Find where the given text appears and provide that cell's center as (X, Y) coordinate. 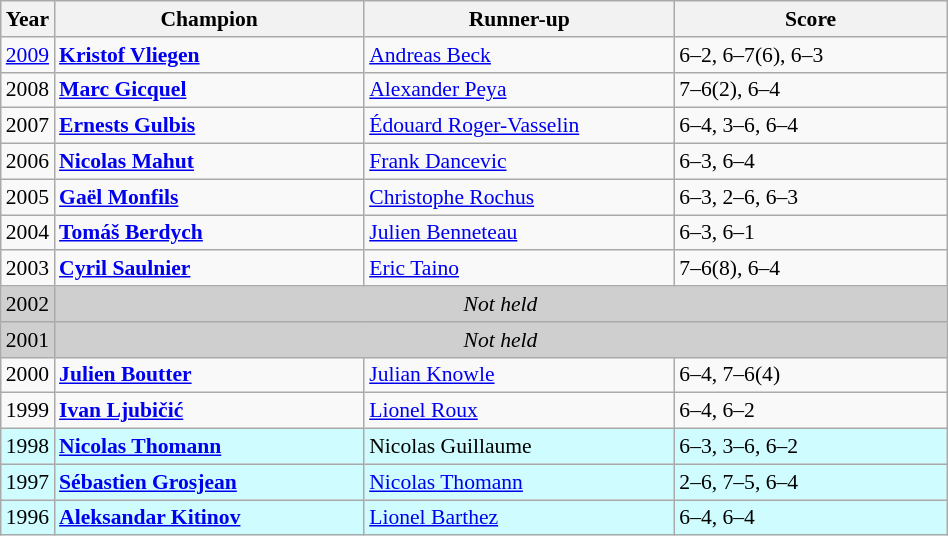
1998 (28, 447)
6–4, 6–2 (810, 411)
Kristof Vliegen (209, 55)
2002 (28, 304)
Year (28, 19)
6–4, 3–6, 6–4 (810, 126)
Andreas Beck (519, 55)
6–3, 2–6, 6–3 (810, 197)
1997 (28, 482)
Cyril Saulnier (209, 269)
2001 (28, 340)
Champion (209, 19)
Sébastien Grosjean (209, 482)
Lionel Barthez (519, 518)
Julien Benneteau (519, 233)
6–4, 6–4 (810, 518)
2004 (28, 233)
6–3, 6–1 (810, 233)
Gaël Monfils (209, 197)
Frank Dancevic (519, 162)
Ernests Gulbis (209, 126)
Runner-up (519, 19)
1999 (28, 411)
7–6(2), 6–4 (810, 90)
Julien Boutter (209, 375)
Marc Gicquel (209, 90)
2005 (28, 197)
1996 (28, 518)
2003 (28, 269)
2007 (28, 126)
Score (810, 19)
2008 (28, 90)
Alexander Peya (519, 90)
2006 (28, 162)
Nicolas Guillaume (519, 447)
Christophe Rochus (519, 197)
7–6(8), 6–4 (810, 269)
2000 (28, 375)
2009 (28, 55)
6–3, 6–4 (810, 162)
6–3, 3–6, 6–2 (810, 447)
Lionel Roux (519, 411)
Nicolas Mahut (209, 162)
Ivan Ljubičić (209, 411)
Aleksandar Kitinov (209, 518)
6–4, 7–6(4) (810, 375)
6–2, 6–7(6), 6–3 (810, 55)
Tomáš Berdych (209, 233)
Eric Taino (519, 269)
Julian Knowle (519, 375)
Édouard Roger-Vasselin (519, 126)
2–6, 7–5, 6–4 (810, 482)
